Return the (X, Y) coordinate for the center point of the cell that contains the specified text.  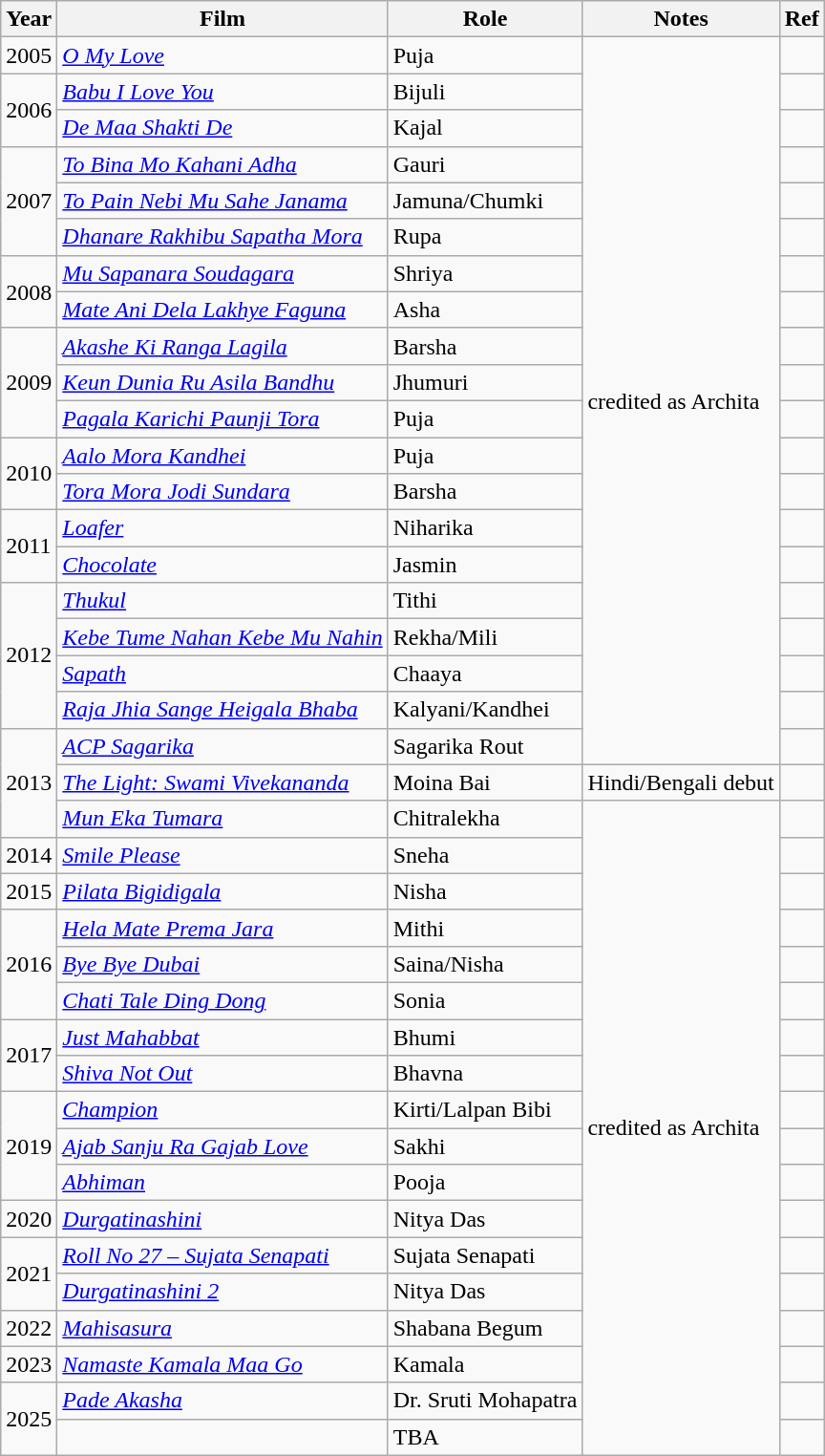
Asha (485, 310)
Mate Ani Dela Lakhye Faguna (222, 310)
2019 (29, 1146)
2005 (29, 55)
2013 (29, 782)
Mun Eka Tumara (222, 819)
2008 (29, 291)
Chati Tale Ding Dong (222, 1000)
Dhanare Rakhibu Sapatha Mora (222, 237)
TBA (485, 1437)
2023 (29, 1364)
Chocolate (222, 565)
Shiva Not Out (222, 1074)
Jamuna/Chumki (485, 201)
Shabana Begum (485, 1328)
Sneha (485, 855)
Chaaya (485, 674)
Smile Please (222, 855)
To Pain Nebi Mu Sahe Janama (222, 201)
Loafer (222, 528)
Namaste Kamala Maa Go (222, 1364)
Chitralekha (485, 819)
Saina/Nisha (485, 964)
2017 (29, 1055)
2021 (29, 1274)
Mahisasura (222, 1328)
Hindi/Bengali debut (681, 782)
Bhavna (485, 1074)
Durgatinashini (222, 1219)
Abhiman (222, 1183)
2009 (29, 382)
Rekha/Mili (485, 637)
Pilata Bigidigala (222, 891)
Kajal (485, 128)
Hela Mate Prema Jara (222, 928)
Sapath (222, 674)
2006 (29, 110)
2015 (29, 891)
Ajab Sanju Ra Gajab Love (222, 1146)
Film (222, 19)
2012 (29, 655)
2016 (29, 964)
2007 (29, 201)
Moina Bai (485, 782)
Sonia (485, 1000)
Nisha (485, 891)
Shriya (485, 273)
Jhumuri (485, 382)
Tithi (485, 601)
Gauri (485, 164)
Tora Mora Jodi Sundara (222, 492)
O My Love (222, 55)
Kamala (485, 1364)
Mithi (485, 928)
De Maa Shakti De (222, 128)
Mu Sapanara Soudagara (222, 273)
ACP Sagarika (222, 746)
To Bina Mo Kahani Adha (222, 164)
2022 (29, 1328)
2014 (29, 855)
2020 (29, 1219)
Ref (802, 19)
Akashe Ki Ranga Lagila (222, 346)
Dr. Sruti Mohapatra (485, 1401)
Aalo Mora Kandhei (222, 456)
Pagala Karichi Paunji Tora (222, 418)
2010 (29, 474)
Kirti/Lalpan Bibi (485, 1110)
Kebe Tume Nahan Kebe Mu Nahin (222, 637)
Niharika (485, 528)
Jasmin (485, 565)
Roll No 27 – Sujata Senapati (222, 1255)
Sujata Senapati (485, 1255)
Sakhi (485, 1146)
The Light: Swami Vivekananda (222, 782)
Durgatinashini 2 (222, 1292)
Year (29, 19)
Pooja (485, 1183)
Sagarika Rout (485, 746)
Babu I Love You (222, 92)
Champion (222, 1110)
Pade Akasha (222, 1401)
2011 (29, 546)
Just Mahabbat (222, 1037)
Bijuli (485, 92)
Role (485, 19)
2025 (29, 1419)
Notes (681, 19)
Bhumi (485, 1037)
Rupa (485, 237)
Keun Dunia Ru Asila Bandhu (222, 382)
Thukul (222, 601)
Kalyani/Kandhei (485, 710)
Bye Bye Dubai (222, 964)
Raja Jhia Sange Heigala Bhaba (222, 710)
